Search for the cell housing the specified text and yield its (X, Y) center coordinate. 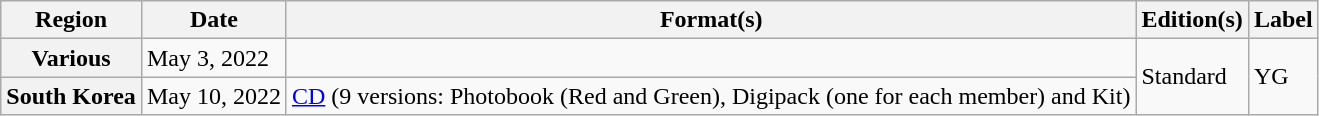
Edition(s) (1192, 20)
Format(s) (711, 20)
CD (9 versions: Photobook (Red and Green), Digipack (one for each member) and Kit) (711, 96)
Various (72, 58)
Region (72, 20)
Label (1283, 20)
May 10, 2022 (214, 96)
YG (1283, 77)
Date (214, 20)
May 3, 2022 (214, 58)
South Korea (72, 96)
Standard (1192, 77)
